Extract the (X, Y) coordinate from the center of the cell holding the provided text.  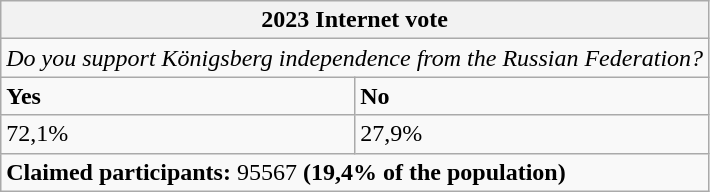
2023 Internet vote (355, 20)
Yes (178, 96)
No (532, 96)
72,1% (178, 134)
Do you support Königsberg independence from the Russian Federation? (355, 58)
Claimed participants: 95567 (19,4% of the population) (355, 172)
27,9% (532, 134)
